Pinpoint the cell where the given text exists, returning its [x, y] midpoint coordinate. 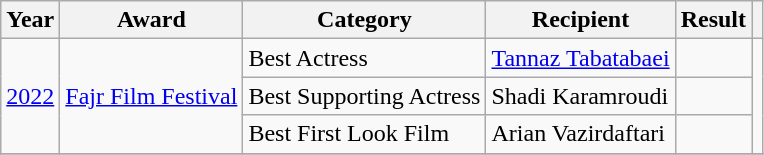
Fajr Film Festival [152, 96]
Best Supporting Actress [364, 96]
Year [30, 20]
Shadi Karamroudi [580, 96]
Category [364, 20]
Best Actress [364, 58]
Best First Look Film [364, 134]
Award [152, 20]
Result [713, 20]
Recipient [580, 20]
Tannaz Tabatabaei [580, 58]
Arian Vazirdaftari [580, 134]
2022 [30, 96]
